Provide the (x, y) coordinate of the cell's center where the given text is located.  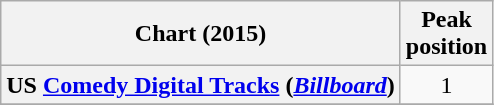
1 (446, 85)
US Comedy Digital Tracks (Billboard) (201, 85)
Peakposition (446, 34)
Chart (2015) (201, 34)
